Provide the [X, Y] coordinate of the cell's center where the given text is located.  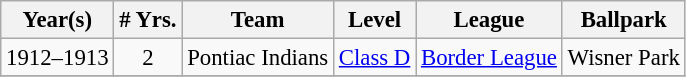
Ballpark [624, 20]
2 [148, 58]
Wisner Park [624, 58]
1912–1913 [58, 58]
League [490, 20]
# Yrs. [148, 20]
Class D [375, 58]
Year(s) [58, 20]
Level [375, 20]
Pontiac Indians [258, 58]
Border League [490, 58]
Team [258, 20]
